Determine the (x, y) coordinate at the center of the cell enclosing the given text.  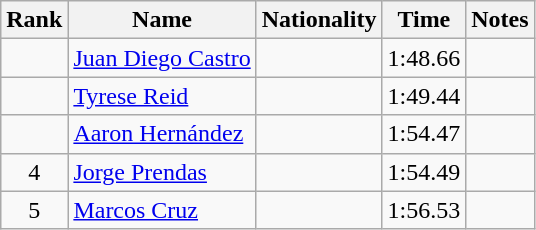
1:49.44 (424, 96)
1:54.49 (424, 172)
5 (34, 210)
Aaron Hernández (162, 134)
1:54.47 (424, 134)
Jorge Prendas (162, 172)
Time (424, 20)
Notes (500, 20)
1:48.66 (424, 58)
Name (162, 20)
Marcos Cruz (162, 210)
Juan Diego Castro (162, 58)
1:56.53 (424, 210)
4 (34, 172)
Rank (34, 20)
Tyrese Reid (162, 96)
Nationality (319, 20)
